Locate the cell with the specified text and output its (x, y) center coordinate. 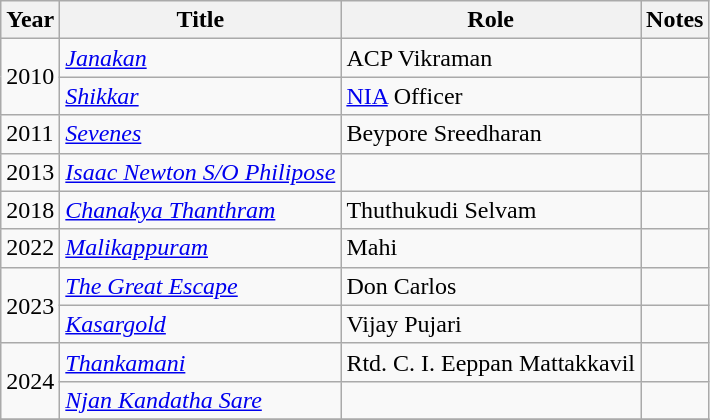
2011 (30, 134)
Thuthukudi Selvam (491, 210)
Role (491, 20)
Notes (675, 20)
Malikappuram (200, 248)
The Great Escape (200, 286)
NIA Officer (491, 96)
ACP Vikraman (491, 58)
2013 (30, 172)
2018 (30, 210)
Shikkar (200, 96)
Sevenes (200, 134)
Mahi (491, 248)
Title (200, 20)
2024 (30, 381)
2022 (30, 248)
2010 (30, 77)
Vijay Pujari (491, 324)
Rtd. C. I. Eeppan Mattakkavil (491, 362)
Isaac Newton S/O Philipose (200, 172)
Njan Kandatha Sare (200, 400)
Janakan (200, 58)
Beypore Sreedharan (491, 134)
2023 (30, 305)
Year (30, 20)
Don Carlos (491, 286)
Thankamani (200, 362)
Chanakya Thanthram (200, 210)
Kasargold (200, 324)
